Scan for the cell matching the given text and deliver its (X, Y) coordinate at center. 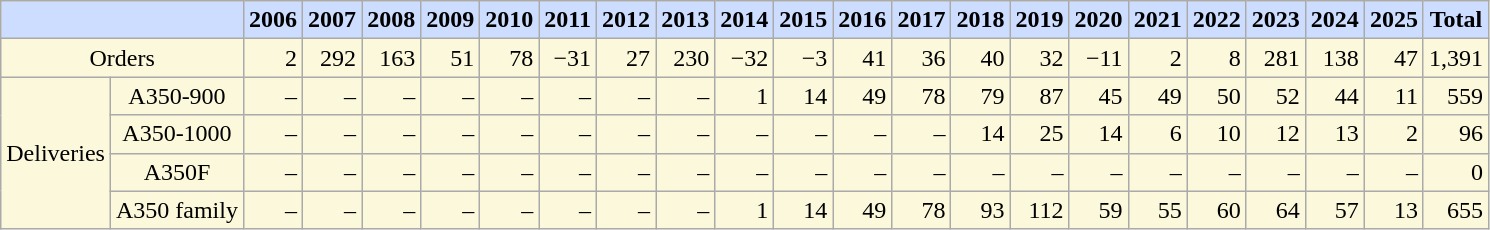
2016 (862, 20)
2025 (1394, 20)
8 (1216, 58)
6 (1158, 134)
2017 (922, 20)
1,391 (1456, 58)
44 (1334, 96)
2023 (1276, 20)
2008 (392, 20)
2013 (686, 20)
A350F (176, 172)
79 (980, 96)
−32 (744, 58)
2012 (626, 20)
55 (1158, 210)
2020 (1098, 20)
2022 (1216, 20)
51 (450, 58)
2015 (804, 20)
25 (1040, 134)
87 (1040, 96)
112 (1040, 210)
52 (1276, 96)
A350 family (176, 210)
2007 (332, 20)
2018 (980, 20)
50 (1216, 96)
−31 (568, 58)
47 (1394, 58)
2009 (450, 20)
96 (1456, 134)
2014 (744, 20)
2006 (272, 20)
2010 (510, 20)
559 (1456, 96)
A350-1000 (176, 134)
11 (1394, 96)
2011 (568, 20)
A350-900 (176, 96)
Orders (122, 58)
12 (1276, 134)
27 (626, 58)
32 (1040, 58)
60 (1216, 210)
93 (980, 210)
36 (922, 58)
2019 (1040, 20)
−11 (1098, 58)
57 (1334, 210)
40 (980, 58)
230 (686, 58)
163 (392, 58)
0 (1456, 172)
64 (1276, 210)
2021 (1158, 20)
292 (332, 58)
Total (1456, 20)
45 (1098, 96)
Deliveries (56, 153)
2024 (1334, 20)
138 (1334, 58)
10 (1216, 134)
281 (1276, 58)
655 (1456, 210)
59 (1098, 210)
−3 (804, 58)
41 (862, 58)
